Pinpoint the cell where the given text exists, returning its (x, y) midpoint coordinate. 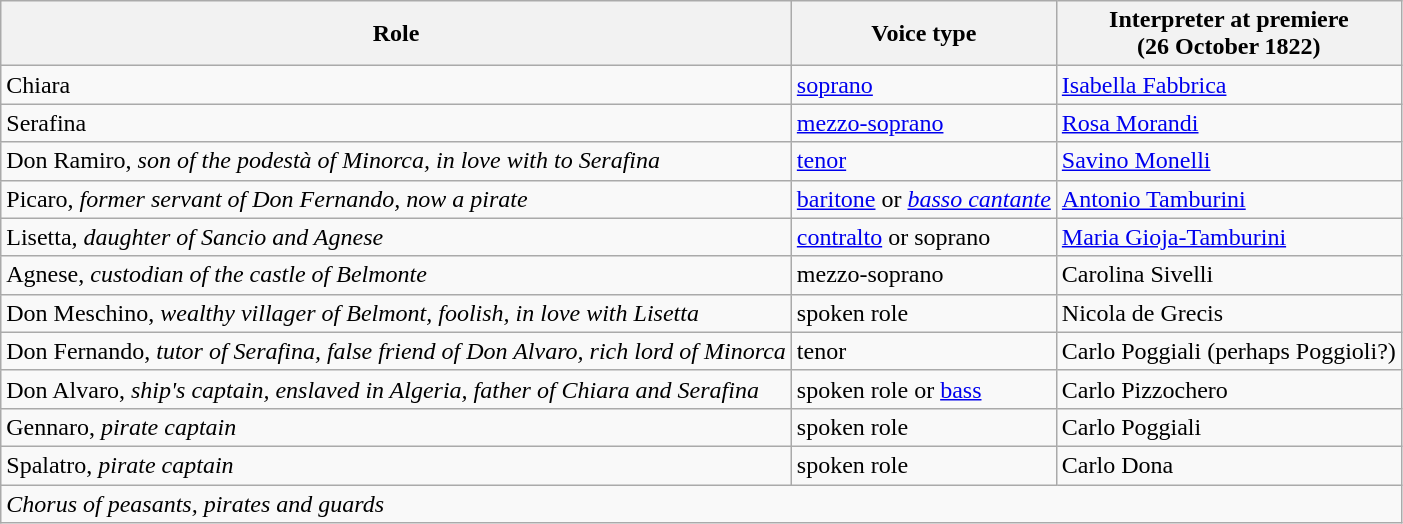
Lisetta, daughter of Sancio and Agnese (396, 237)
Interpreter at premiere(26 October 1822) (1228, 34)
Chorus of peasants, pirates and guards (702, 503)
spoken role or bass (924, 389)
Carlo Poggiali (1228, 427)
Maria Gioja-Tamburini (1228, 237)
Picaro, former servant of Don Fernando, now a pirate (396, 199)
Don Ramiro, son of the podestà of Minorca, in love with to Serafina (396, 161)
soprano (924, 85)
Voice type (924, 34)
Chiara (396, 85)
contralto or soprano (924, 237)
Spalatro, pirate captain (396, 465)
Carlo Dona (1228, 465)
baritone or basso cantante (924, 199)
Antonio Tamburini (1228, 199)
Role (396, 34)
Isabella Fabbrica (1228, 85)
Savino Monelli (1228, 161)
Rosa Morandi (1228, 123)
Agnese, custodian of the castle of Belmonte (396, 275)
Carlo Poggiali (perhaps Poggioli?) (1228, 351)
Serafina (396, 123)
Don Meschino, wealthy villager of Belmont, foolish, in love with Lisetta (396, 313)
Carlo Pizzochero (1228, 389)
Nicola de Grecis (1228, 313)
Don Alvaro, ship's captain, enslaved in Algeria, father of Chiara and Serafina (396, 389)
Carolina Sivelli (1228, 275)
Gennaro, pirate captain (396, 427)
Don Fernando, tutor of Serafina, false friend of Don Alvaro, rich lord of Minorca (396, 351)
